Search for the cell housing the specified text and yield its [X, Y] center coordinate. 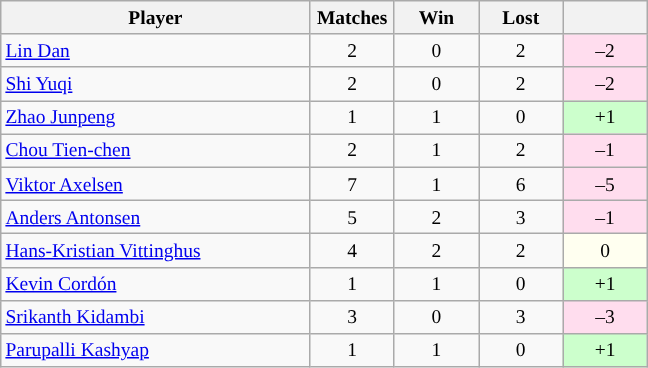
Viktor Axelsen [156, 184]
5 [352, 216]
Parupalli Kashyap [156, 350]
Kevin Cordón [156, 284]
Lin Dan [156, 50]
4 [352, 250]
Player [156, 18]
Matches [352, 18]
7 [352, 184]
Zhao Junpeng [156, 118]
–3 [605, 316]
Lost [521, 18]
–5 [605, 184]
Hans-Kristian Vittinghus [156, 250]
Shi Yuqi [156, 84]
Chou Tien-chen [156, 150]
6 [521, 184]
Win [436, 18]
Srikanth Kidambi [156, 316]
Anders Antonsen [156, 216]
